Return [X, Y] of the center of cell containing provided text 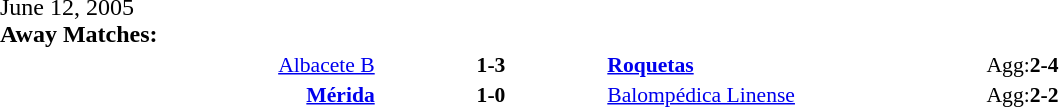
Roquetas [795, 64]
1-3 [492, 64]
